Pinpoint the cell where the given text exists, returning its [X, Y] midpoint coordinate. 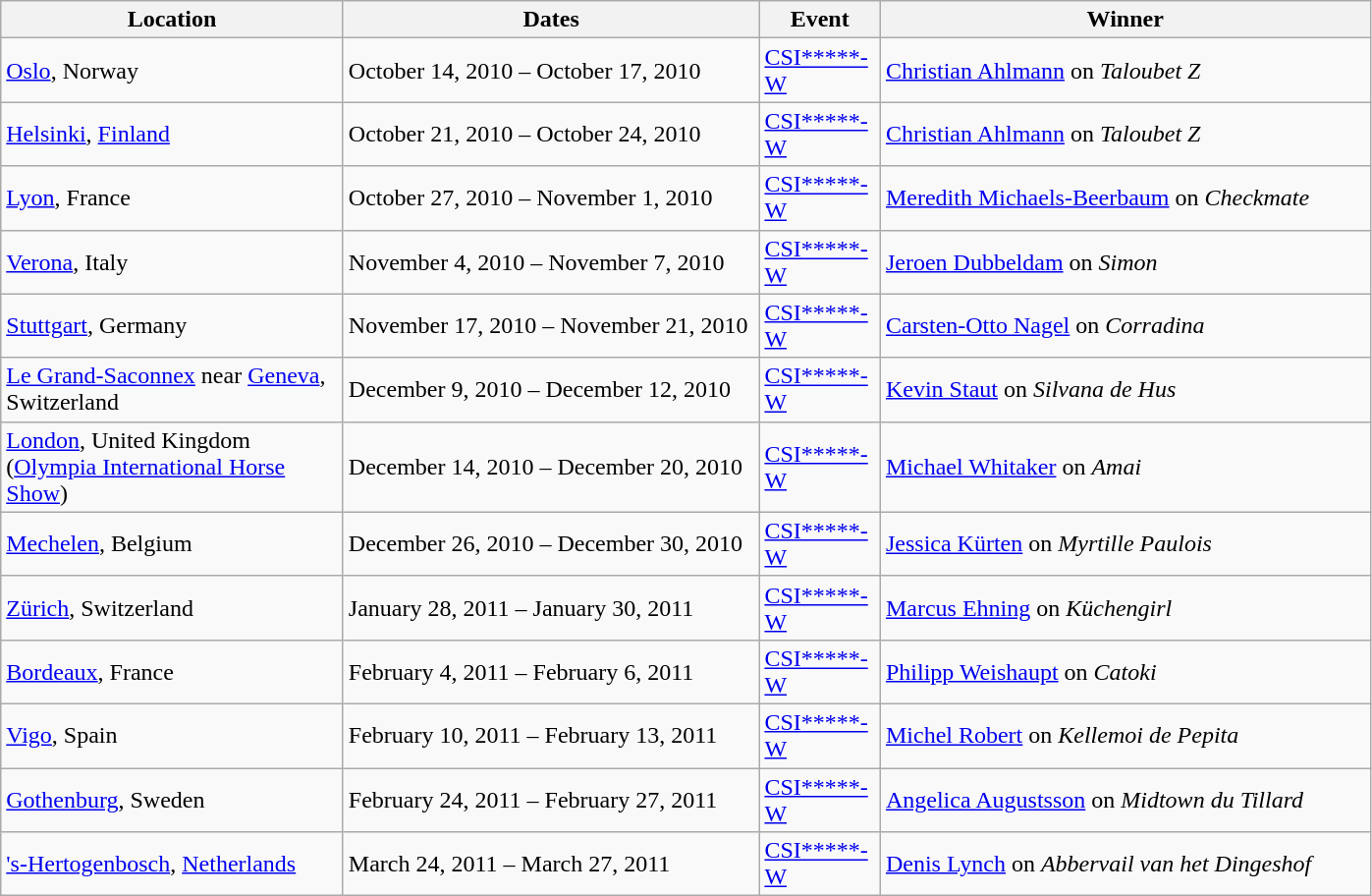
December 14, 2010 – December 20, 2010 [551, 467]
Denis Lynch on Abbervail van het Dingeshof [1125, 865]
Michel Robert on Kellemoi de Pepita [1125, 735]
October 21, 2010 – October 24, 2010 [551, 134]
November 4, 2010 – November 7, 2010 [551, 261]
Helsinki, Finland [173, 134]
February 24, 2011 – February 27, 2011 [551, 800]
Oslo, Norway [173, 71]
Carsten-Otto Nagel on Corradina [1125, 326]
October 14, 2010 – October 17, 2010 [551, 71]
Gothenburg, Sweden [173, 800]
February 10, 2011 – February 13, 2011 [551, 735]
's-Hertogenbosch, Netherlands [173, 865]
Stuttgart, Germany [173, 326]
Dates [551, 20]
Jeroen Dubbeldam on Simon [1125, 261]
Zürich, Switzerland [173, 607]
Kevin Staut on Silvana de Hus [1125, 389]
December 26, 2010 – December 30, 2010 [551, 544]
Verona, Italy [173, 261]
Lyon, France [173, 198]
Marcus Ehning on Küchengirl [1125, 607]
London, United Kingdom (Olympia International Horse Show) [173, 467]
Vigo, Spain [173, 735]
Winner [1125, 20]
December 9, 2010 – December 12, 2010 [551, 389]
October 27, 2010 – November 1, 2010 [551, 198]
Bordeaux, France [173, 672]
Event [820, 20]
March 24, 2011 – March 27, 2011 [551, 865]
Jessica Kürten on Myrtille Paulois [1125, 544]
Le Grand-Saconnex near Geneva, Switzerland [173, 389]
January 28, 2011 – January 30, 2011 [551, 607]
Location [173, 20]
Mechelen, Belgium [173, 544]
Meredith Michaels-Beerbaum on Checkmate [1125, 198]
February 4, 2011 – February 6, 2011 [551, 672]
Philipp Weishaupt on Catoki [1125, 672]
Angelica Augustsson on Midtown du Tillard [1125, 800]
Michael Whitaker on Amai [1125, 467]
November 17, 2010 – November 21, 2010 [551, 326]
